Output the [x, y] coordinate of the center of the cell containing the given text.  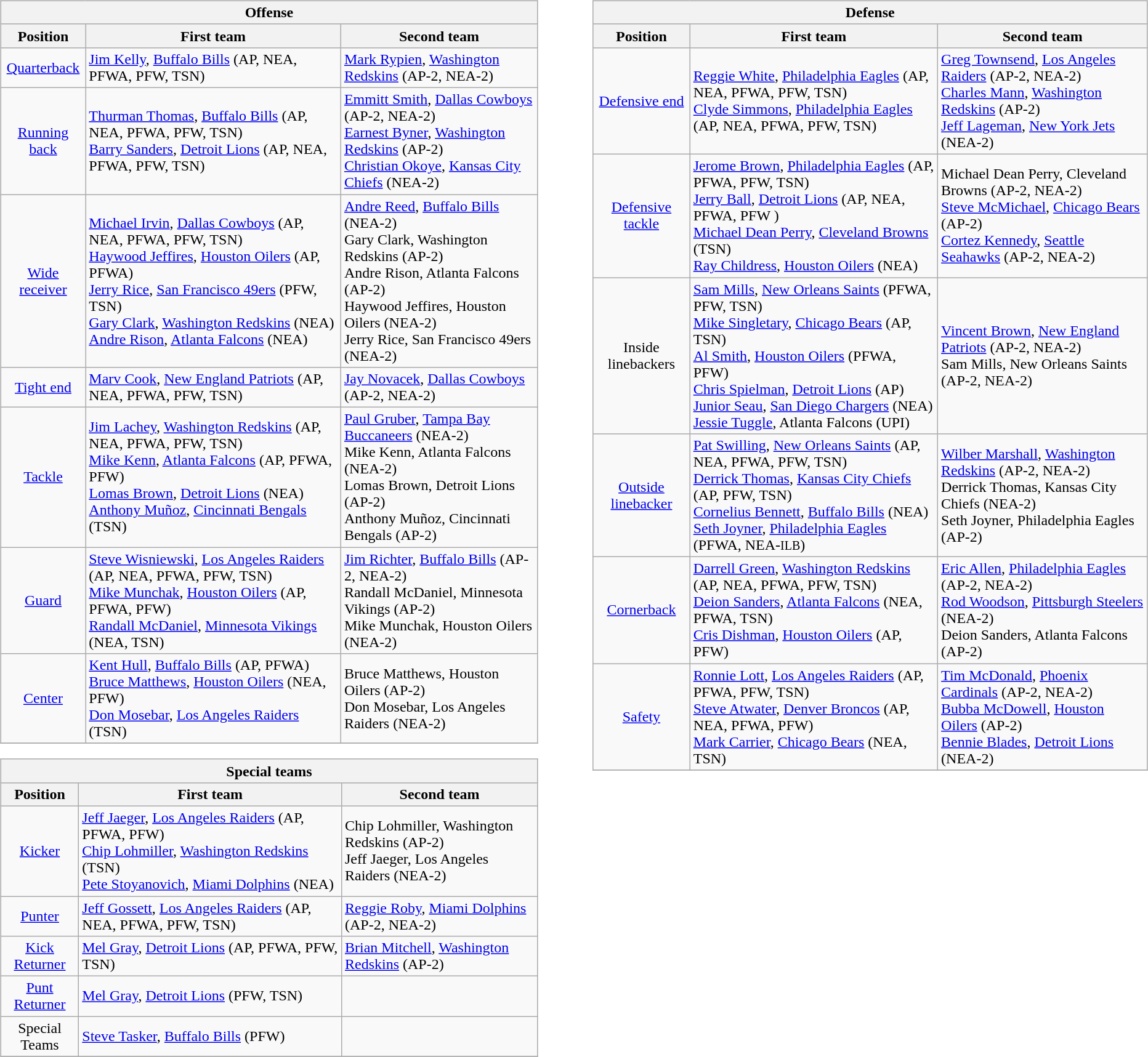
Jeff Gossett, Los Angeles Raiders (AP, NEA, PFWA, PFW, TSN) [211, 916]
Jim Richter, Buffalo Bills (AP-2, NEA-2) Randall McDaniel, Minnesota Vikings (AP-2) Mike Munchak, Houston Oilers (NEA-2) [439, 601]
Running back [43, 140]
Quarterback [43, 68]
Jim Kelly, Buffalo Bills (AP, NEA, PFWA, PFW, TSN) [213, 68]
Tim McDonald, Phoenix Cardinals (AP-2, NEA-2) Bubba McDowell, Houston Oilers (AP-2)Bennie Blades, Detroit Lions (NEA-2) [1043, 717]
Center [43, 699]
Jeff Jaeger, Los Angeles Raiders (AP, PFWA, PFW) Chip Lohmiller, Washington Redskins (TSN) Pete Stoyanovich, Miami Dolphins (NEA) [211, 851]
Emmitt Smith, Dallas Cowboys (AP-2, NEA-2)Earnest Byner, Washington Redskins (AP-2)Christian Okoye, Kansas City Chiefs (NEA-2) [439, 140]
Safety [642, 717]
Offense [269, 12]
Greg Townsend, Los Angeles Raiders (AP-2, NEA-2) Charles Mann, Washington Redskins (AP-2)Jeff Lageman, New York Jets (NEA-2) [1043, 101]
Kick Returner [39, 957]
Vincent Brown, New England Patriots (AP-2, NEA-2) Sam Mills, New Orleans Saints (AP-2, NEA-2) [1043, 355]
Eric Allen, Philadelphia Eagles (AP-2, NEA-2) Rod Woodson, Pittsburgh Steelers (NEA-2) Deion Sanders, Atlanta Falcons (AP-2) [1043, 611]
Brian Mitchell, Washington Redskins (AP-2) [439, 957]
Reggie Roby, Miami Dolphins (AP-2, NEA-2) [439, 916]
Wilber Marshall, Washington Redskins (AP-2, NEA-2)Derrick Thomas, Kansas City Chiefs (NEA-2) Seth Joyner, Philadelphia Eagles (AP-2) [1043, 496]
Outside linebacker [642, 496]
Mark Rypien, Washington Redskins (AP-2, NEA-2) [439, 68]
Special teams [269, 771]
Tight end [43, 388]
Thurman Thomas, Buffalo Bills (AP, NEA, PFWA, PFW, TSN)Barry Sanders, Detroit Lions (AP, NEA, PFWA, PFW, TSN) [213, 140]
Inside linebackers [642, 355]
Defense [870, 12]
Chip Lohmiller, Washington Redskins (AP-2) Jeff Jaeger, Los Angeles Raiders (NEA-2) [439, 851]
Marv Cook, New England Patriots (AP, NEA, PFWA, PFW, TSN) [213, 388]
Kicker [39, 851]
Darrell Green, Washington Redskins (AP, NEA, PFWA, PFW, TSN) Deion Sanders, Atlanta Falcons (NEA, PFWA, TSN) Cris Dishman, Houston Oilers (AP, PFW) [814, 611]
Special Teams [39, 1037]
Ronnie Lott, Los Angeles Raiders (AP, PFWA, PFW, TSN) Steve Atwater, Denver Broncos (AP, NEA, PFWA, PFW) Mark Carrier, Chicago Bears (NEA, TSN) [814, 717]
Wide receiver [43, 281]
Defensive tackle [642, 215]
Jay Novacek, Dallas Cowboys (AP-2, NEA-2) [439, 388]
Mel Gray, Detroit Lions (AP, PFWA, PFW, TSN) [211, 957]
Punter [39, 916]
Steve Tasker, Buffalo Bills (PFW) [211, 1037]
Punt Returner [39, 996]
Kent Hull, Buffalo Bills (AP, PFWA) Bruce Matthews, Houston Oilers (NEA, PFW) Don Mosebar, Los Angeles Raiders (TSN) [213, 699]
Reggie White, Philadelphia Eagles (AP, NEA, PFWA, PFW, TSN) Clyde Simmons, Philadelphia Eagles (AP, NEA, PFWA, PFW, TSN) [814, 101]
Cornerback [642, 611]
Guard [43, 601]
Michael Dean Perry, Cleveland Browns (AP-2, NEA-2) Steve McMichael, Chicago Bears (AP-2) Cortez Kennedy, Seattle Seahawks (AP-2, NEA-2) [1043, 215]
Bruce Matthews, Houston Oilers (AP-2) Don Mosebar, Los Angeles Raiders (NEA-2) [439, 699]
Defensive end [642, 101]
Tackle [43, 478]
Mel Gray, Detroit Lions (PFW, TSN) [211, 996]
